Find where the given text appears and provide that cell's center as (x, y) coordinate. 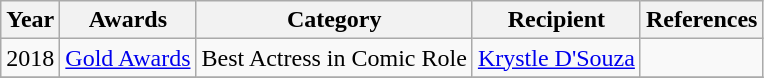
Year (30, 20)
Category (334, 20)
Awards (128, 20)
Best Actress in Comic Role (334, 58)
References (702, 20)
2018 (30, 58)
Recipient (556, 20)
Gold Awards (128, 58)
Krystle D'Souza (556, 58)
